Determine the (X, Y) coordinate at the center of the cell enclosing the given text.  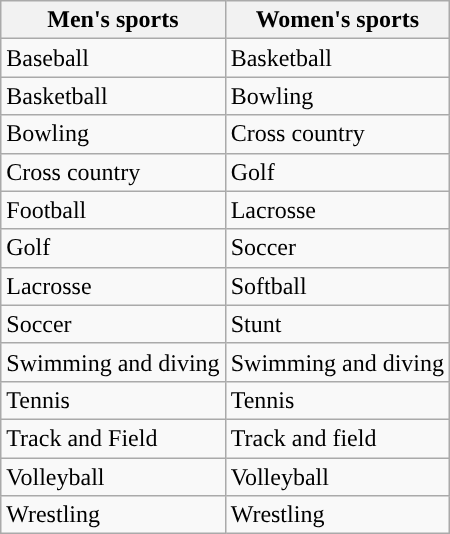
Baseball (113, 58)
Track and Field (113, 438)
Football (113, 210)
Women's sports (337, 20)
Track and field (337, 438)
Stunt (337, 324)
Softball (337, 286)
Men's sports (113, 20)
